Extract the [X, Y] coordinate from the center of the cell holding the provided text.  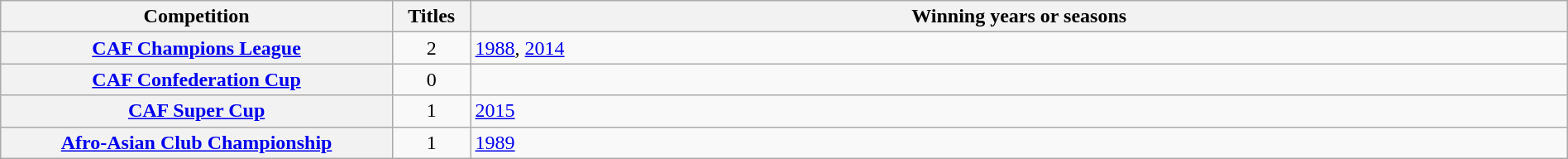
1989 [1019, 142]
2 [432, 48]
Winning years or seasons [1019, 17]
CAF Super Cup [197, 111]
Competition [197, 17]
Afro-Asian Club Championship [197, 142]
CAF Champions League [197, 48]
Titles [432, 17]
2015 [1019, 111]
0 [432, 79]
1988, 2014 [1019, 48]
CAF Confederation Cup [197, 79]
